Capture the cell that displays the provided text and extract its (x, y) central coordinate. 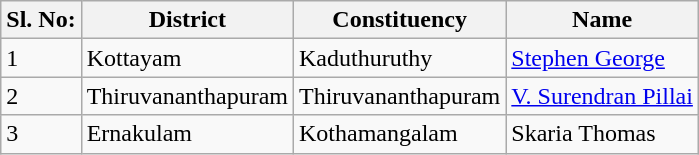
District (187, 20)
Ernakulam (187, 134)
V. Surendran Pillai (602, 96)
2 (41, 96)
Kottayam (187, 58)
Sl. No: (41, 20)
Kothamangalam (399, 134)
Constituency (399, 20)
Stephen George (602, 58)
1 (41, 58)
Skaria Thomas (602, 134)
Kaduthuruthy (399, 58)
Name (602, 20)
3 (41, 134)
